For the text-containing cell, return its midpoint in (X, Y) coordinate format. 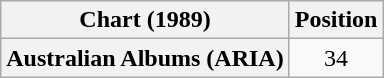
Australian Albums (ARIA) (145, 58)
Position (336, 20)
Chart (1989) (145, 20)
34 (336, 58)
